For the text-containing cell, return its midpoint in [x, y] coordinate format. 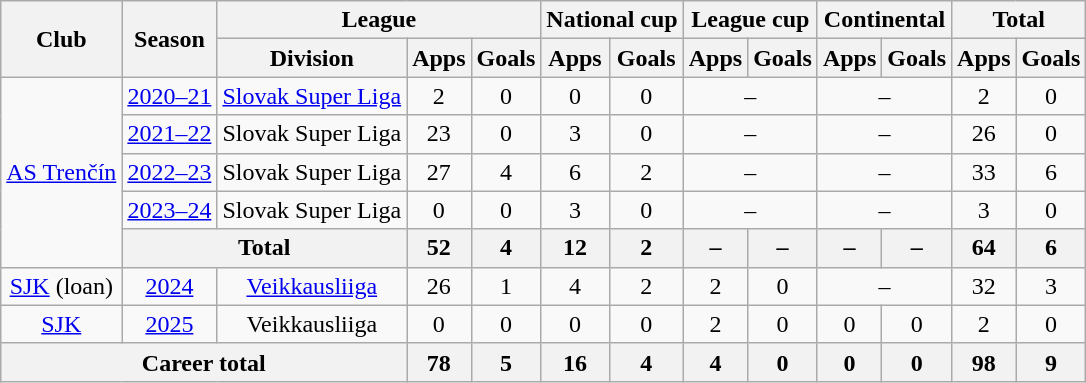
2021–22 [170, 134]
League [379, 20]
AS Trenčín [62, 172]
27 [439, 172]
2025 [170, 324]
2023–24 [170, 210]
Continental [884, 20]
2024 [170, 286]
SJK [62, 324]
12 [575, 248]
98 [984, 362]
23 [439, 134]
5 [506, 362]
52 [439, 248]
32 [984, 286]
SJK (loan) [62, 286]
1 [506, 286]
League cup [750, 20]
64 [984, 248]
2022–23 [170, 172]
Club [62, 39]
16 [575, 362]
2020–21 [170, 96]
9 [1051, 362]
National cup [612, 20]
Career total [204, 362]
33 [984, 172]
Season [170, 39]
78 [439, 362]
Division [312, 58]
